Output the [X, Y] coordinate of the center of the cell containing the given text.  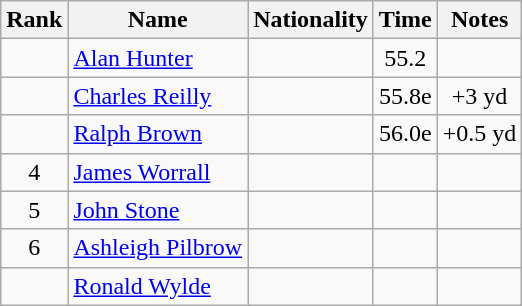
Rank [34, 20]
Nationality [311, 20]
Ronald Wylde [158, 286]
Charles Reilly [158, 96]
+0.5 yd [480, 134]
John Stone [158, 210]
+3 yd [480, 96]
6 [34, 248]
56.0e [405, 134]
Time [405, 20]
Notes [480, 20]
Alan Hunter [158, 58]
James Worrall [158, 172]
4 [34, 172]
55.2 [405, 58]
Ashleigh Pilbrow [158, 248]
5 [34, 210]
Name [158, 20]
55.8e [405, 96]
Ralph Brown [158, 134]
